For the text-containing cell, return its midpoint in (x, y) coordinate format. 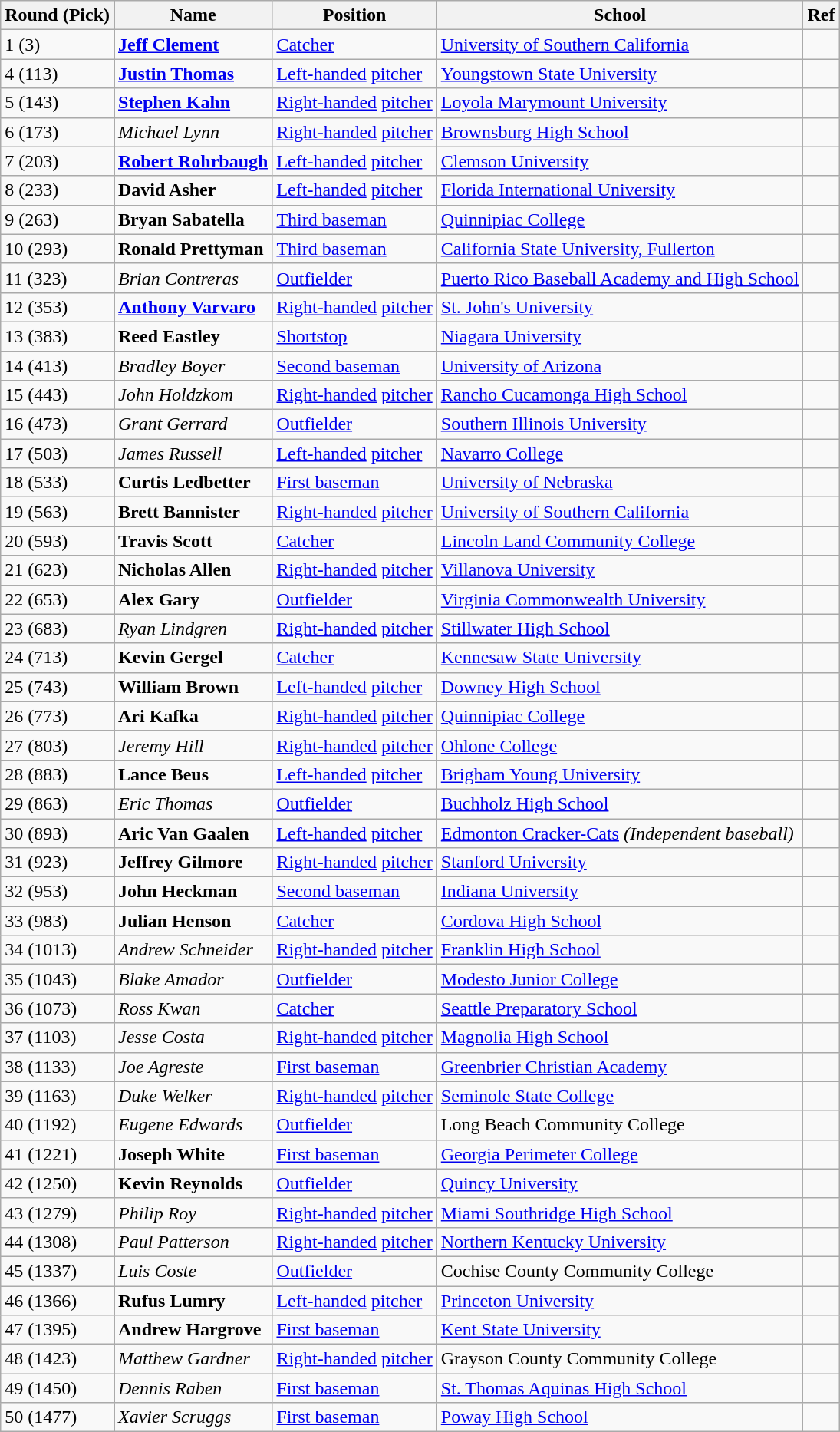
Position (354, 15)
4 (113) (58, 74)
35 (1043) (58, 979)
Brownsburg High School (620, 132)
Blake Amador (193, 979)
Ohlone College (620, 745)
Indiana University (620, 892)
Rancho Cucamonga High School (620, 395)
Dennis Raben (193, 1388)
St. John's University (620, 307)
41 (1221) (58, 1154)
25 (743) (58, 687)
Alex Gary (193, 599)
Southern Illinois University (620, 424)
Kevin Reynolds (193, 1183)
15 (443) (58, 395)
Greenbrier Christian Academy (620, 1067)
40 (1192) (58, 1125)
26 (773) (58, 716)
California State University, Fullerton (620, 249)
45 (1337) (58, 1271)
Seminole State College (620, 1096)
28 (883) (58, 774)
Princeton University (620, 1301)
17 (503) (58, 454)
Julian Henson (193, 921)
Buchholz High School (620, 803)
22 (653) (58, 599)
Aric Van Gaalen (193, 833)
10 (293) (58, 249)
Lincoln Land Community College (620, 541)
Ref (821, 15)
Grant Gerrard (193, 424)
William Brown (193, 687)
Bryan Sabatella (193, 219)
Ryan Lindgren (193, 629)
13 (383) (58, 336)
21 (623) (58, 570)
Curtis Ledbetter (193, 483)
Jesse Costa (193, 1038)
5 (143) (58, 103)
31 (923) (58, 863)
Miami Southridge High School (620, 1213)
Travis Scott (193, 541)
Jeffrey Gilmore (193, 863)
Clemson University (620, 161)
18 (533) (58, 483)
47 (1395) (58, 1330)
Georgia Perimeter College (620, 1154)
Andrew Schneider (193, 950)
Nicholas Allen (193, 570)
Virginia Commonwealth University (620, 599)
Stephen Kahn (193, 103)
Jeremy Hill (193, 745)
Youngstown State University (620, 74)
James Russell (193, 454)
Florida International University (620, 190)
23 (683) (58, 629)
David Asher (193, 190)
Cochise County Community College (620, 1271)
11 (323) (58, 278)
Jeff Clement (193, 45)
44 (1308) (58, 1242)
Grayson County Community College (620, 1359)
Brett Bannister (193, 512)
Reed Eastley (193, 336)
Modesto Junior College (620, 979)
Long Beach Community College (620, 1125)
Shortstop (354, 336)
33 (983) (58, 921)
Joe Agreste (193, 1067)
Ross Kwan (193, 1008)
Kent State University (620, 1330)
36 (1073) (58, 1008)
39 (1163) (58, 1096)
8 (233) (58, 190)
Eugene Edwards (193, 1125)
24 (713) (58, 658)
University of Nebraska (620, 483)
Eric Thomas (193, 803)
Brigham Young University (620, 774)
Kevin Gergel (193, 658)
Lance Beus (193, 774)
Franklin High School (620, 950)
Round (Pick) (58, 15)
34 (1013) (58, 950)
Bradley Boyer (193, 366)
Seattle Preparatory School (620, 1008)
20 (593) (58, 541)
Brian Contreras (193, 278)
Matthew Gardner (193, 1359)
Stillwater High School (620, 629)
Rufus Lumry (193, 1301)
12 (353) (58, 307)
Robert Rohrbaugh (193, 161)
Kennesaw State University (620, 658)
Navarro College (620, 454)
Poway High School (620, 1417)
38 (1133) (58, 1067)
Edmonton Cracker-Cats (Independent baseball) (620, 833)
Loyola Marymount University (620, 103)
49 (1450) (58, 1388)
Villanova University (620, 570)
7 (203) (58, 161)
Anthony Varvaro (193, 307)
42 (1250) (58, 1183)
John Heckman (193, 892)
Ari Kafka (193, 716)
Quincy University (620, 1183)
University of Arizona (620, 366)
6 (173) (58, 132)
14 (413) (58, 366)
Stanford University (620, 863)
Duke Welker (193, 1096)
John Holdzkom (193, 395)
Puerto Rico Baseball Academy and High School (620, 278)
Name (193, 15)
48 (1423) (58, 1359)
1 (3) (58, 45)
37 (1103) (58, 1038)
50 (1477) (58, 1417)
Luis Coste (193, 1271)
Philip Roy (193, 1213)
Justin Thomas (193, 74)
19 (563) (58, 512)
Cordova High School (620, 921)
Joseph White (193, 1154)
32 (953) (58, 892)
Michael Lynn (193, 132)
Ronald Prettyman (193, 249)
Xavier Scruggs (193, 1417)
9 (263) (58, 219)
27 (803) (58, 745)
46 (1366) (58, 1301)
Andrew Hargrove (193, 1330)
30 (893) (58, 833)
43 (1279) (58, 1213)
Paul Patterson (193, 1242)
St. Thomas Aquinas High School (620, 1388)
Northern Kentucky University (620, 1242)
School (620, 15)
Niagara University (620, 336)
16 (473) (58, 424)
29 (863) (58, 803)
Downey High School (620, 687)
Magnolia High School (620, 1038)
